Return [x, y] of the center of cell containing provided text 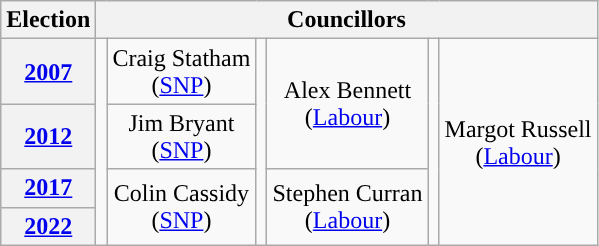
2022 [48, 226]
Jim Bryant(SNP) [182, 136]
Alex Bennett(Labour) [348, 104]
Margot Russell(Labour) [518, 142]
Councillors [346, 20]
Colin Cassidy(SNP) [182, 207]
Craig Statham(SNP) [182, 72]
2012 [48, 136]
2007 [48, 72]
Stephen Curran(Labour) [348, 207]
2017 [48, 188]
Election [48, 20]
